Extract the (x, y) coordinate from the center of the cell holding the provided text.  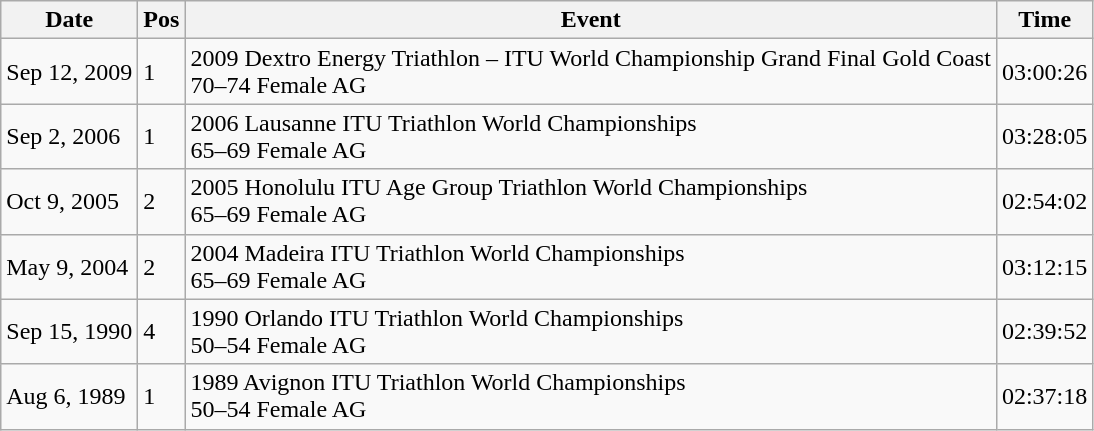
Time (1044, 20)
03:28:05 (1044, 136)
2005 Honolulu ITU Age Group Triathlon World Championships65–69 Female AG (591, 202)
02:37:18 (1044, 396)
Date (70, 20)
Aug 6, 1989 (70, 396)
Pos (162, 20)
Oct 9, 2005 (70, 202)
1990 Orlando ITU Triathlon World Championships50–54 Female AG (591, 332)
Event (591, 20)
1989 Avignon ITU Triathlon World Championships50–54 Female AG (591, 396)
Sep 2, 2006 (70, 136)
May 9, 2004 (70, 266)
Sep 15, 1990 (70, 332)
4 (162, 332)
2009 Dextro Energy Triathlon – ITU World Championship Grand Final Gold Coast70–74 Female AG (591, 72)
02:39:52 (1044, 332)
2004 Madeira ITU Triathlon World Championships65–69 Female AG (591, 266)
Sep 12, 2009 (70, 72)
03:00:26 (1044, 72)
02:54:02 (1044, 202)
03:12:15 (1044, 266)
2006 Lausanne ITU Triathlon World Championships65–69 Female AG (591, 136)
